Identify which cell holds the provided text, then report its (x, y) central coordinate. 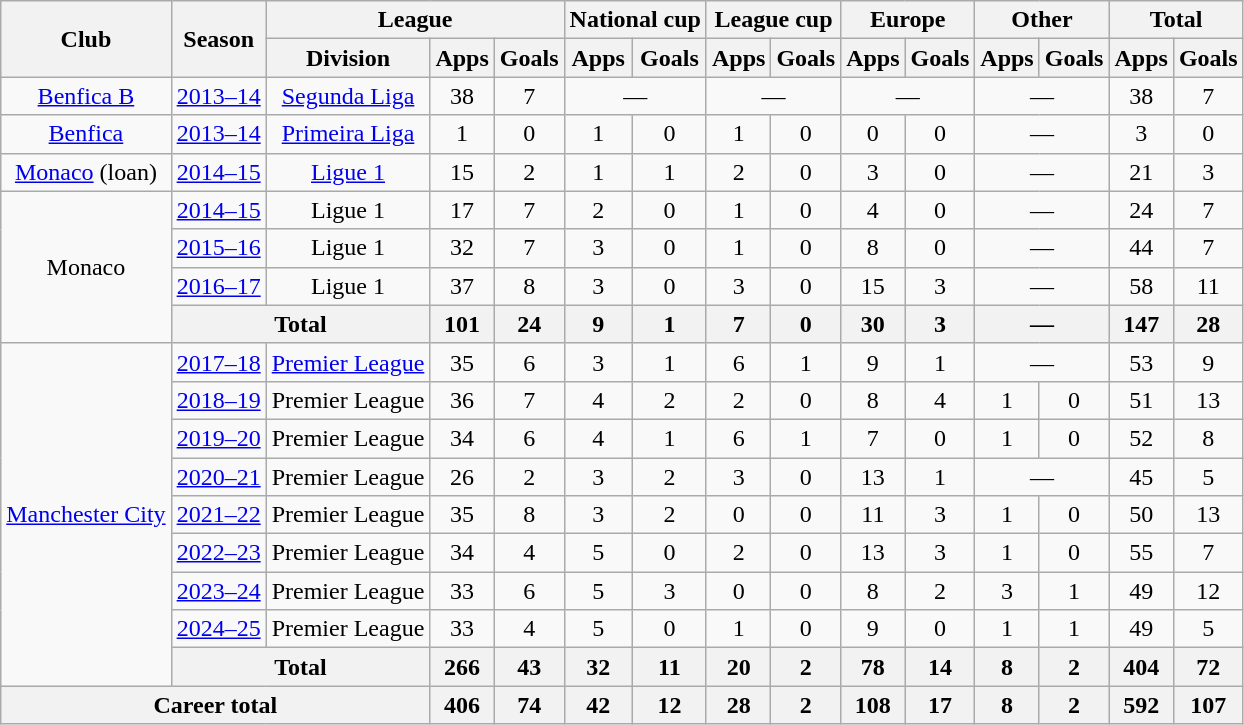
26 (462, 477)
2019–20 (218, 438)
Segunda Liga (348, 96)
74 (529, 705)
Division (348, 58)
2017–18 (218, 362)
Monaco (86, 267)
51 (1141, 400)
592 (1141, 705)
78 (873, 667)
2024–25 (218, 629)
45 (1141, 477)
League (415, 20)
108 (873, 705)
League cup (773, 20)
406 (462, 705)
2018–19 (218, 400)
404 (1141, 667)
101 (462, 324)
National cup (635, 20)
20 (738, 667)
Season (218, 39)
50 (1141, 515)
14 (940, 667)
2023–24 (218, 591)
147 (1141, 324)
52 (1141, 438)
Other (1042, 20)
58 (1141, 286)
Club (86, 39)
2015–16 (218, 248)
Primeira Liga (348, 134)
Europe (908, 20)
30 (873, 324)
44 (1141, 248)
53 (1141, 362)
Monaco (loan) (86, 172)
2016–17 (218, 286)
Manchester City (86, 514)
2022–23 (218, 553)
42 (598, 705)
266 (462, 667)
2021–22 (218, 515)
2020–21 (218, 477)
21 (1141, 172)
Career total (216, 705)
37 (462, 286)
55 (1141, 553)
Benfica (86, 134)
36 (462, 400)
43 (529, 667)
Benfica B (86, 96)
72 (1208, 667)
107 (1208, 705)
